Find where the given text appears and provide that cell's center as (X, Y) coordinate. 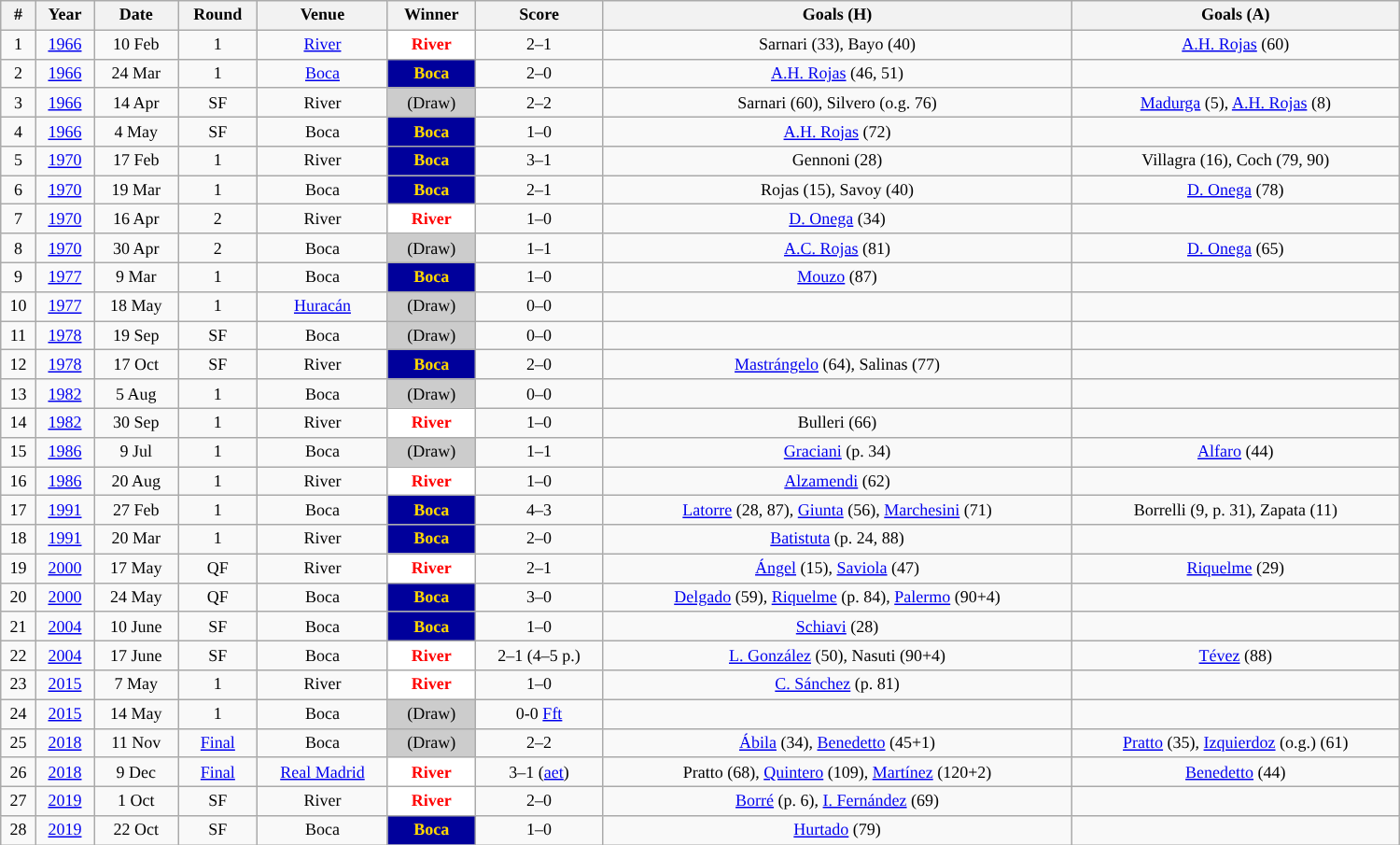
D. Onega (65) (1236, 248)
15 (19, 452)
10 (19, 306)
Batistuta (p. 24, 88) (838, 540)
A.H. Rojas (72) (838, 131)
17 (19, 510)
14 (19, 422)
18 (19, 540)
Delgado (59), Riquelme (p. 84), Palermo (90+4) (838, 598)
9 Dec (136, 771)
Goals (H) (838, 15)
19 Mar (136, 190)
D. Onega (78) (1236, 190)
Madurga (5), A.H. Rojas (8) (1236, 103)
30 Sep (136, 422)
11 (19, 336)
10 June (136, 626)
Mouzo (87) (838, 276)
Real Madrid (323, 771)
Sarnari (60), Silvero (o.g. 76) (838, 103)
Hurtado (79) (838, 831)
28 (19, 831)
24 May (136, 598)
9 (19, 276)
5 Aug (136, 394)
27 Feb (136, 510)
Borré (p. 6), I. Fernández (69) (838, 801)
24 Mar (136, 73)
4 (19, 131)
13 (19, 394)
Rojas (15), Savoy (40) (838, 190)
9 Jul (136, 452)
16 Apr (136, 218)
17 Feb (136, 161)
3–1 (539, 161)
1 Oct (136, 801)
Ábila (34), Benedetto (45+1) (838, 743)
20 (19, 598)
30 Apr (136, 248)
# (19, 15)
Year (65, 15)
26 (19, 771)
Latorre (28, 87), Giunta (56), Marchesini (71) (838, 510)
0-0 Fft (539, 713)
Bulleri (66) (838, 422)
3 (19, 103)
7 May (136, 685)
22 (19, 655)
Venue (323, 15)
A.C. Rojas (81) (838, 248)
D. Onega (34) (838, 218)
Pratto (68), Quintero (109), Martínez (120+2) (838, 771)
14 May (136, 713)
Benedetto (44) (1236, 771)
Gennoni (28) (838, 161)
Huracán (323, 306)
A.H. Rojas (60) (1236, 45)
5 (19, 161)
14 Apr (136, 103)
A.H. Rojas (46, 51) (838, 73)
4–3 (539, 510)
Graciani (p. 34) (838, 452)
Ángel (15), Saviola (47) (838, 568)
23 (19, 685)
17 June (136, 655)
20 Mar (136, 540)
22 Oct (136, 831)
Alfaro (44) (1236, 452)
24 (19, 713)
17 May (136, 568)
12 (19, 364)
Pratto (35), Izquierdoz (o.g.) (61) (1236, 743)
7 (19, 218)
Winner (431, 15)
3–0 (539, 598)
16 (19, 482)
19 Sep (136, 336)
27 (19, 801)
8 (19, 248)
9 Mar (136, 276)
10 Feb (136, 45)
Riquelme (29) (1236, 568)
Date (136, 15)
25 (19, 743)
4 May (136, 131)
6 (19, 190)
18 May (136, 306)
21 (19, 626)
11 Nov (136, 743)
Score (539, 15)
2–1 (4–5 p.) (539, 655)
3–1 (aet) (539, 771)
Sarnari (33), Bayo (40) (838, 45)
L. González (50), Nasuti (90+4) (838, 655)
19 (19, 568)
Goals (A) (1236, 15)
17 Oct (136, 364)
Alzamendi (62) (838, 482)
Tévez (88) (1236, 655)
Round (218, 15)
Mastrángelo (64), Salinas (77) (838, 364)
Villagra (16), Coch (79, 90) (1236, 161)
Borrelli (9, p. 31), Zapata (11) (1236, 510)
20 Aug (136, 482)
C. Sánchez (p. 81) (838, 685)
Schiavi (28) (838, 626)
